Capture the cell that displays the provided text and extract its [X, Y] central coordinate. 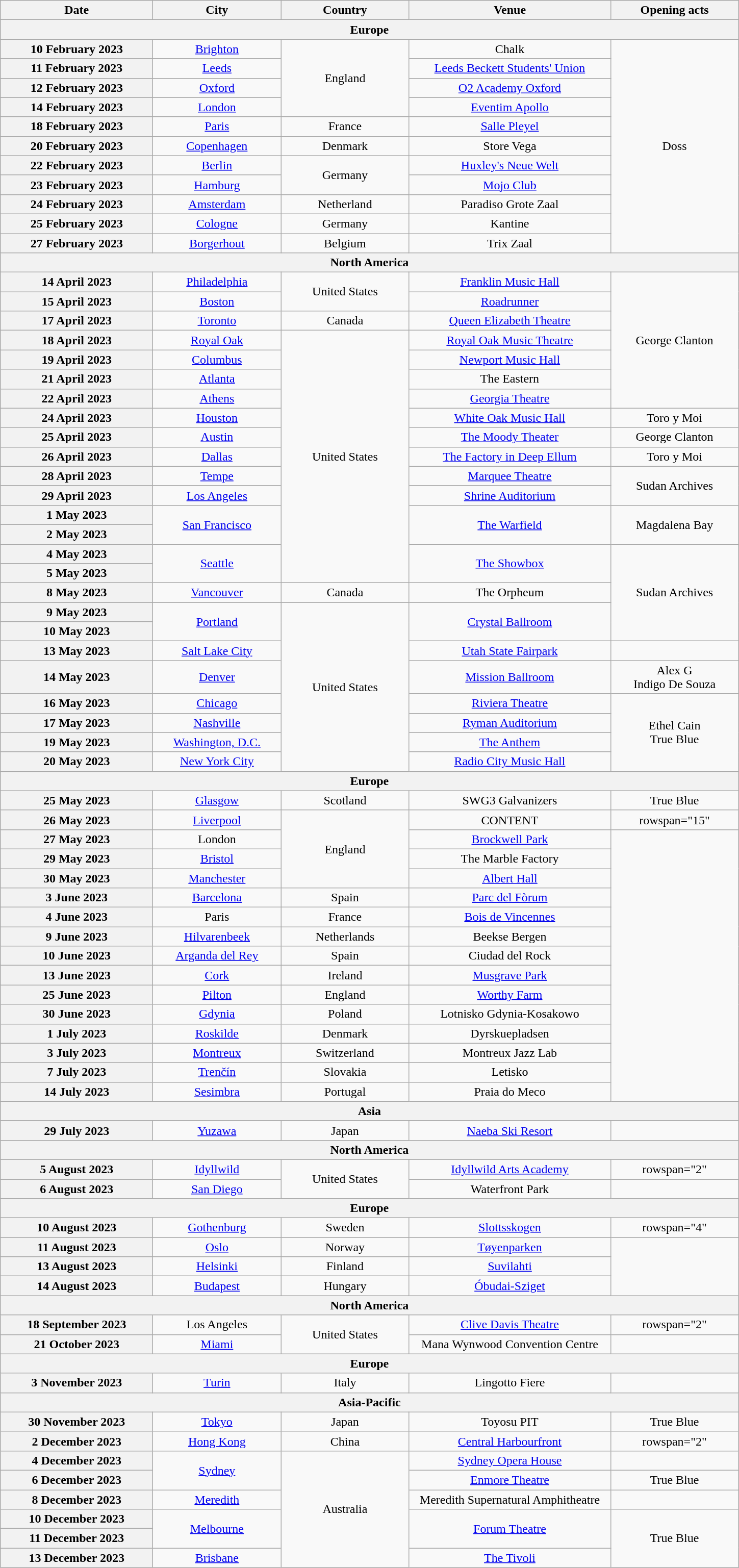
25 April 2023 [77, 437]
Philadelphia [217, 282]
The Factory in Deep Ellum [510, 457]
24 February 2023 [77, 204]
15 April 2023 [77, 301]
Slottsskogen [510, 1228]
Ryman Auditorium [510, 723]
4 May 2023 [77, 553]
Ireland [345, 975]
Sweden [345, 1228]
Trenčín [217, 1072]
22 April 2023 [77, 398]
Enmore Theatre [510, 1480]
Bristol [217, 858]
18 February 2023 [77, 127]
3 June 2023 [77, 898]
20 February 2023 [77, 146]
O2 Academy Oxford [510, 88]
Salt Lake City [217, 651]
Ethel CainTrue Blue [674, 732]
Utah State Fairpark [510, 651]
Brockwell Park [510, 839]
Suvilahti [510, 1267]
Pilton [217, 995]
Kantine [510, 223]
White Oak Music Hall [510, 418]
1 May 2023 [77, 515]
Toronto [217, 321]
Brighton [217, 49]
4 June 2023 [77, 917]
30 November 2023 [77, 1422]
Finland [345, 1267]
Bois de Vincennes [510, 917]
Ciudad del Rock [510, 956]
Vancouver [217, 593]
Roadrunner [510, 301]
13 December 2023 [77, 1558]
Leeds [217, 68]
10 February 2023 [77, 49]
The Anthem [510, 742]
Royal Oak Music Theatre [510, 340]
Cologne [217, 223]
Asia [369, 1111]
Country [345, 10]
7 July 2023 [77, 1072]
Budapest [217, 1286]
2 May 2023 [77, 534]
9 June 2023 [77, 937]
Shrine Auditorium [510, 495]
Newport Music Hall [510, 360]
20 May 2023 [77, 762]
18 April 2023 [77, 340]
25 February 2023 [77, 223]
Musgrave Park [510, 975]
Hungary [345, 1286]
1 July 2023 [77, 1033]
Amsterdam [217, 204]
Radio City Music Hall [510, 762]
Barcelona [217, 898]
27 February 2023 [77, 243]
Manchester [217, 878]
SWG3 Galvanizers [510, 800]
25 June 2023 [77, 995]
Atlanta [217, 379]
18 September 2023 [77, 1325]
Hamburg [217, 185]
27 May 2023 [77, 839]
Portland [217, 622]
Chalk [510, 49]
Praia do Meco [510, 1092]
Norway [345, 1247]
Netherland [345, 204]
The Warfield [510, 524]
17 May 2023 [77, 723]
Worthy Farm [510, 995]
11 December 2023 [77, 1538]
Beekse Bergen [510, 937]
Georgia Theatre [510, 398]
29 July 2023 [77, 1130]
Copenhagen [217, 146]
16 May 2023 [77, 703]
10 May 2023 [77, 631]
Central Harbourfront [510, 1441]
19 May 2023 [77, 742]
Royal Oak [217, 340]
Waterfront Park [510, 1189]
The Marble Factory [510, 858]
11 August 2023 [77, 1247]
Parc del Fòrum [510, 898]
Lotnisko Gdynia-Kosakowo [510, 1014]
26 May 2023 [77, 820]
Boston [217, 301]
Australia [345, 1509]
Glasgow [217, 800]
Date [77, 10]
Store Vega [510, 146]
22 February 2023 [77, 165]
Letisko [510, 1072]
Netherlands [345, 937]
Toyosu PIT [510, 1422]
Tempe [217, 476]
29 May 2023 [77, 858]
The Tivoli [510, 1558]
8 December 2023 [77, 1499]
Brisbane [217, 1558]
17 April 2023 [77, 321]
4 December 2023 [77, 1460]
Poland [345, 1014]
Houston [217, 418]
Albert Hall [510, 878]
Helsinki [217, 1267]
Opening acts [674, 10]
Slovakia [345, 1072]
Denver [217, 677]
14 April 2023 [77, 282]
Franklin Music Hall [510, 282]
14 July 2023 [77, 1092]
Turin [217, 1383]
Sesimbra [217, 1092]
5 May 2023 [77, 573]
China [345, 1441]
Gothenburg [217, 1228]
Arganda del Rey [217, 956]
Oslo [217, 1247]
Liverpool [217, 820]
Doss [674, 146]
Eventim Apollo [510, 107]
14 August 2023 [77, 1286]
Switzerland [345, 1053]
Alex GIndigo De Souza [674, 677]
Tøyenparken [510, 1247]
Naeba Ski Resort [510, 1130]
26 April 2023 [77, 457]
CONTENT [510, 820]
Miami [217, 1344]
14 May 2023 [77, 677]
Sydney [217, 1470]
29 April 2023 [77, 495]
City [217, 10]
Riviera Theatre [510, 703]
30 May 2023 [77, 878]
19 April 2023 [77, 360]
Gdynia [217, 1014]
New York City [217, 762]
Sydney Opera House [510, 1460]
Melbourne [217, 1529]
Clive Davis Theatre [510, 1325]
Marquee Theatre [510, 476]
5 August 2023 [77, 1169]
11 February 2023 [77, 68]
Dallas [217, 457]
9 May 2023 [77, 612]
Mojo Club [510, 185]
Mana Wynwood Convention Centre [510, 1344]
Scotland [345, 800]
Huxley's Neue Welt [510, 165]
Oxford [217, 88]
Yuzawa [217, 1130]
Belgium [345, 243]
13 May 2023 [77, 651]
24 April 2023 [77, 418]
3 July 2023 [77, 1053]
Meredith Supernatural Amphitheatre [510, 1499]
Mission Ballroom [510, 677]
Chicago [217, 703]
Montreux [217, 1053]
10 June 2023 [77, 956]
21 April 2023 [77, 379]
Óbudai-Sziget [510, 1286]
Forum Theatre [510, 1529]
rowspan="4" [674, 1228]
Hilvarenbeek [217, 937]
23 February 2023 [77, 185]
14 February 2023 [77, 107]
Magdalena Bay [674, 524]
Nashville [217, 723]
Portugal [345, 1092]
Idyllwild Arts Academy [510, 1169]
Paradiso Grote Zaal [510, 204]
3 November 2023 [77, 1383]
25 May 2023 [77, 800]
13 June 2023 [77, 975]
Hong Kong [217, 1441]
The Showbox [510, 563]
Venue [510, 10]
Berlin [217, 165]
Trix Zaal [510, 243]
Italy [345, 1383]
6 August 2023 [77, 1189]
Columbus [217, 360]
Salle Pleyel [510, 127]
Tokyo [217, 1422]
6 December 2023 [77, 1480]
San Diego [217, 1189]
2 December 2023 [77, 1441]
Borgerhout [217, 243]
Montreux Jazz Lab [510, 1053]
12 February 2023 [77, 88]
Idyllwild [217, 1169]
10 August 2023 [77, 1228]
Lingotto Fiere [510, 1383]
Seattle [217, 563]
San Francisco [217, 524]
Washington, D.C. [217, 742]
Leeds Beckett Students' Union [510, 68]
Meredith [217, 1499]
Asia-Pacific [369, 1402]
30 June 2023 [77, 1014]
The Orpheum [510, 593]
Dyrskuepladsen [510, 1033]
Roskilde [217, 1033]
rowspan="15" [674, 820]
Cork [217, 975]
The Moody Theater [510, 437]
Austin [217, 437]
8 May 2023 [77, 593]
28 April 2023 [77, 476]
10 December 2023 [77, 1519]
21 October 2023 [77, 1344]
Crystal Ballroom [510, 622]
Athens [217, 398]
Queen Elizabeth Theatre [510, 321]
The Eastern [510, 379]
13 August 2023 [77, 1267]
